From the cell containing the given text, extract its center point as (X, Y) coordinate. 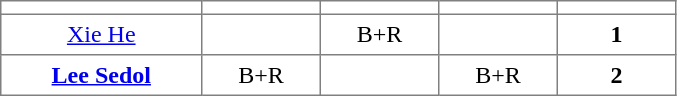
Lee Sedol (102, 75)
Xie He (102, 34)
1 (616, 34)
2 (616, 75)
